Pinpoint the cell where the given text exists, returning its (x, y) midpoint coordinate. 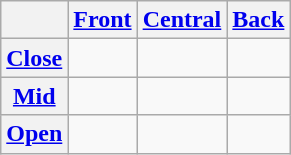
Central (182, 20)
Mid (34, 96)
Open (34, 134)
Front (102, 20)
Close (34, 58)
Back (258, 20)
